Locate the cell with the specified text and output its (X, Y) center coordinate. 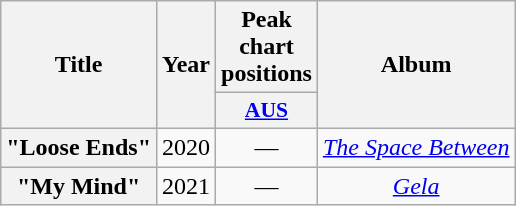
AUS (267, 111)
2021 (186, 185)
Gela (416, 185)
Album (416, 65)
"My Mind" (79, 185)
2020 (186, 147)
Title (79, 65)
The Space Between (416, 147)
Year (186, 65)
Peak chart positions (267, 47)
"Loose Ends" (79, 147)
